Pinpoint the cell where the given text exists, returning its [x, y] midpoint coordinate. 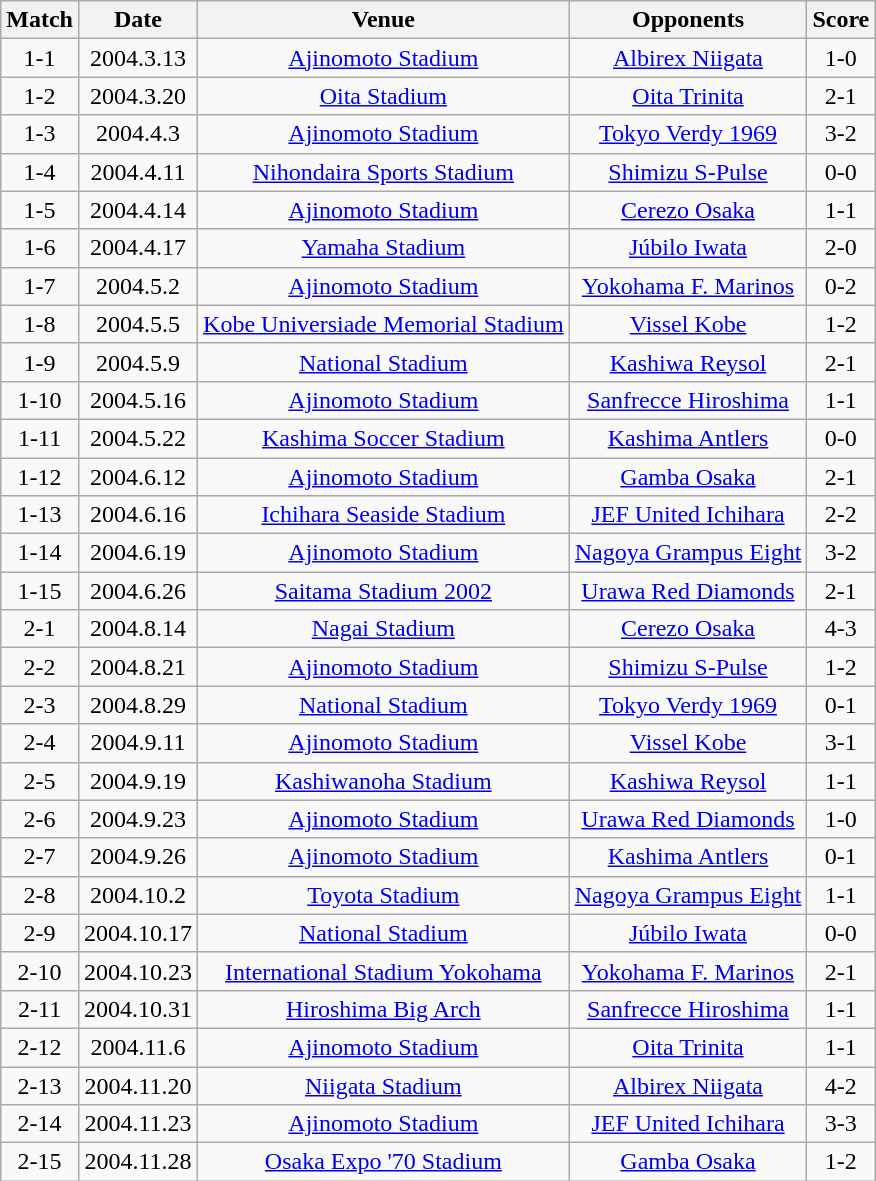
2004.9.26 [138, 857]
Saitama Stadium 2002 [384, 591]
2004.11.6 [138, 1047]
1-13 [40, 515]
2004.10.2 [138, 895]
1-3 [40, 134]
2-14 [40, 1124]
2-4 [40, 743]
Kashiwanoha Stadium [384, 781]
Kashima Soccer Stadium [384, 438]
1-5 [40, 210]
2-9 [40, 933]
2004.6.16 [138, 515]
2004.9.23 [138, 819]
1-7 [40, 286]
1-8 [40, 324]
2004.4.17 [138, 248]
Yamaha Stadium [384, 248]
2-10 [40, 971]
2004.6.12 [138, 477]
Score [841, 20]
3-1 [841, 743]
2004.10.31 [138, 1009]
Ichihara Seaside Stadium [384, 515]
2004.11.28 [138, 1162]
1-15 [40, 591]
3-3 [841, 1124]
Nihondaira Sports Stadium [384, 172]
2004.4.14 [138, 210]
1-12 [40, 477]
Kobe Universiade Memorial Stadium [384, 324]
2-0 [841, 248]
2004.9.19 [138, 781]
2-11 [40, 1009]
2004.8.21 [138, 667]
2-15 [40, 1162]
2004.5.22 [138, 438]
Oita Stadium [384, 96]
Match [40, 20]
1-11 [40, 438]
1-4 [40, 172]
2004.6.19 [138, 553]
2-6 [40, 819]
2004.5.5 [138, 324]
Nagai Stadium [384, 629]
2-12 [40, 1047]
International Stadium Yokohama [384, 971]
2004.5.2 [138, 286]
Venue [384, 20]
1-9 [40, 362]
2-13 [40, 1085]
2004.11.20 [138, 1085]
2-5 [40, 781]
Toyota Stadium [384, 895]
2004.6.26 [138, 591]
2004.10.17 [138, 933]
2-8 [40, 895]
4-2 [841, 1085]
2004.9.11 [138, 743]
0-2 [841, 286]
2004.10.23 [138, 971]
2-7 [40, 857]
2004.5.16 [138, 400]
2004.3.20 [138, 96]
2-3 [40, 705]
Hiroshima Big Arch [384, 1009]
2004.3.13 [138, 58]
Opponents [688, 20]
4-3 [841, 629]
1-6 [40, 248]
Niigata Stadium [384, 1085]
2004.8.14 [138, 629]
2004.4.11 [138, 172]
Date [138, 20]
2004.4.3 [138, 134]
1-10 [40, 400]
1-14 [40, 553]
2004.5.9 [138, 362]
2004.8.29 [138, 705]
Osaka Expo '70 Stadium [384, 1162]
2004.11.23 [138, 1124]
